Return the [x, y] coordinate for the center point of the cell that contains the specified text.  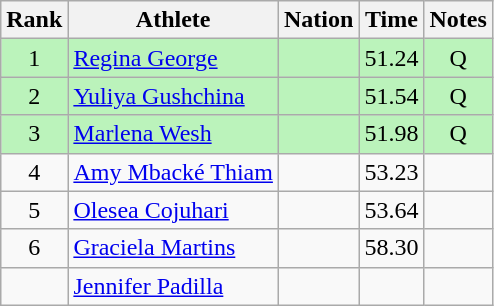
Nation [318, 20]
Marlena Wesh [174, 134]
6 [34, 248]
Graciela Martins [174, 248]
51.24 [392, 58]
1 [34, 58]
Amy Mbacké Thiam [174, 172]
Yuliya Gushchina [174, 96]
Olesea Cojuhari [174, 210]
58.30 [392, 248]
Rank [34, 20]
51.54 [392, 96]
51.98 [392, 134]
Notes [458, 20]
Time [392, 20]
Jennifer Padilla [174, 286]
Regina George [174, 58]
53.23 [392, 172]
53.64 [392, 210]
Athlete [174, 20]
4 [34, 172]
5 [34, 210]
2 [34, 96]
3 [34, 134]
